Detect which cell encompasses the target text, then output its [x, y] center coordinate. 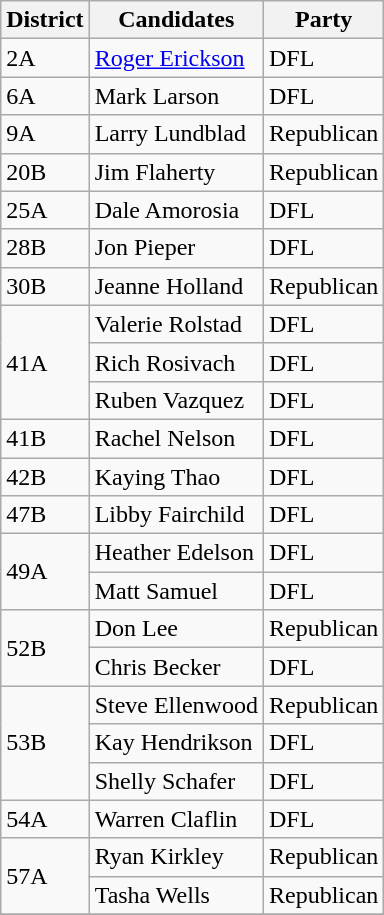
57A [45, 876]
Valerie Rolstad [176, 324]
Dale Amorosia [176, 210]
41B [45, 438]
Jim Flaherty [176, 172]
Ryan Kirkley [176, 857]
District [45, 20]
Rachel Nelson [176, 438]
Steve Ellenwood [176, 705]
42B [45, 477]
Matt Samuel [176, 591]
Mark Larson [176, 96]
Libby Fairchild [176, 515]
25A [45, 210]
Tasha Wells [176, 895]
Party [323, 20]
Rich Rosivach [176, 362]
53B [45, 743]
9A [45, 134]
Kay Hendrikson [176, 743]
47B [45, 515]
Candidates [176, 20]
Jon Pieper [176, 248]
28B [45, 248]
49A [45, 572]
Heather Edelson [176, 553]
Shelly Schafer [176, 781]
30B [45, 286]
54A [45, 819]
Roger Erickson [176, 58]
6A [45, 96]
2A [45, 58]
20B [45, 172]
41A [45, 362]
Ruben Vazquez [176, 400]
Kaying Thao [176, 477]
Don Lee [176, 629]
Jeanne Holland [176, 286]
Warren Claflin [176, 819]
Chris Becker [176, 667]
52B [45, 648]
Larry Lundblad [176, 134]
